Output the [X, Y] coordinate of the center of the cell containing the given text.  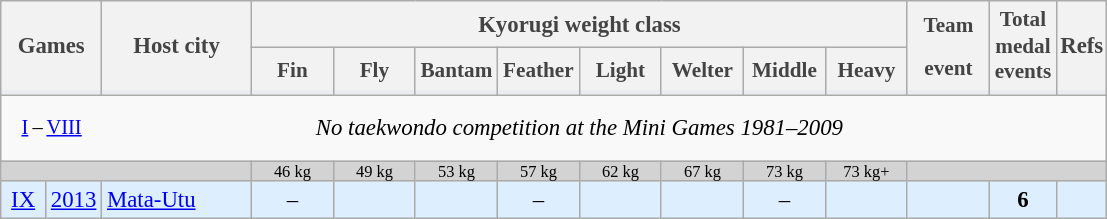
Middle [784, 70]
event [948, 70]
Welter [702, 70]
Refs [1082, 46]
Kyorugi weight class [579, 24]
Totalmedalevents [1022, 46]
2013 [74, 200]
53 kg [456, 171]
Host city [177, 46]
Fly [374, 70]
62 kg [620, 171]
46 kg [292, 171]
Bantam [456, 70]
6 [1022, 200]
Feather [538, 70]
Heavy [866, 70]
49 kg [374, 171]
57 kg [538, 171]
Games [52, 46]
Fin [292, 70]
67 kg [702, 171]
No taekwondo competition at the Mini Games 1981–2009 [579, 128]
Mata-Utu [177, 200]
73 kg [784, 171]
I – VIII [52, 128]
Light [620, 70]
IX [24, 200]
Team [948, 24]
73 kg+ [866, 171]
